Extract the [x, y] coordinate from the center of the cell holding the provided text.  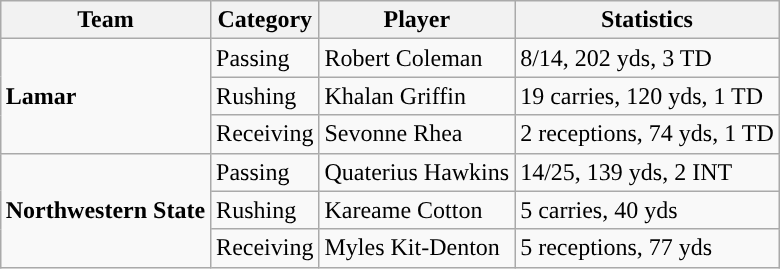
8/14, 202 yds, 3 TD [648, 58]
14/25, 139 yds, 2 INT [648, 172]
Kareame Cotton [417, 210]
19 carries, 120 yds, 1 TD [648, 96]
Khalan Griffin [417, 96]
5 receptions, 77 yds [648, 248]
Category [265, 20]
Robert Coleman [417, 58]
Statistics [648, 20]
Myles Kit-Denton [417, 248]
Lamar [105, 96]
Northwestern State [105, 210]
Sevonne Rhea [417, 134]
Team [105, 20]
5 carries, 40 yds [648, 210]
Player [417, 20]
2 receptions, 74 yds, 1 TD [648, 134]
Quaterius Hawkins [417, 172]
